Detect which cell encompasses the target text, then output its [x, y] center coordinate. 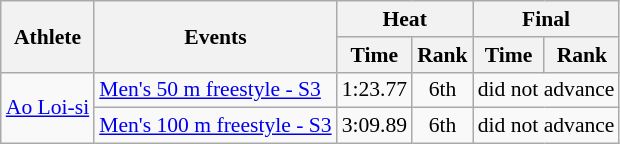
1:23.77 [374, 90]
Ao Loi-si [48, 108]
Athlete [48, 36]
Events [215, 36]
Men's 50 m freestyle - S3 [215, 90]
3:09.89 [374, 126]
Heat [405, 19]
Final [546, 19]
Men's 100 m freestyle - S3 [215, 126]
